Return [X, Y] of the center of cell containing provided text 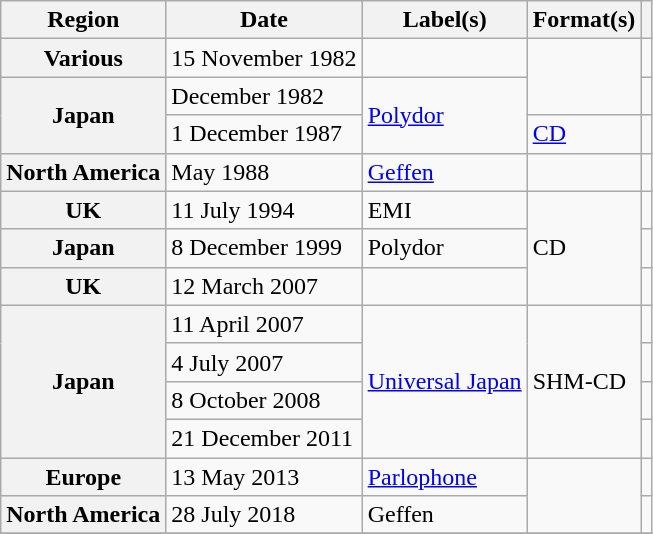
May 1988 [264, 172]
12 March 2007 [264, 286]
Region [84, 20]
4 July 2007 [264, 362]
21 December 2011 [264, 438]
1 December 1987 [264, 134]
15 November 1982 [264, 58]
8 December 1999 [264, 248]
SHM-CD [584, 381]
Universal Japan [444, 381]
December 1982 [264, 96]
28 July 2018 [264, 515]
8 October 2008 [264, 400]
11 April 2007 [264, 324]
Europe [84, 477]
11 July 1994 [264, 210]
Parlophone [444, 477]
13 May 2013 [264, 477]
Format(s) [584, 20]
EMI [444, 210]
Various [84, 58]
Date [264, 20]
Label(s) [444, 20]
